Determine the [X, Y] coordinate at the center of the cell enclosing the given text.  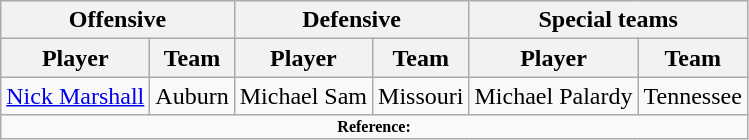
Nick Marshall [76, 96]
Reference: [374, 127]
Tennessee [692, 96]
Auburn [192, 96]
Defensive [352, 20]
Special teams [608, 20]
Missouri [421, 96]
Michael Sam [303, 96]
Offensive [118, 20]
Michael Palardy [554, 96]
